Detect which cell encompasses the target text, then output its [X, Y] center coordinate. 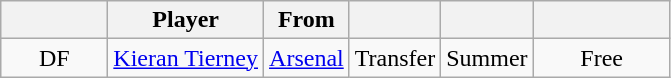
Summer [487, 58]
Free [602, 58]
Player [186, 20]
DF [54, 58]
Arsenal [307, 58]
Transfer [395, 58]
From [307, 20]
Kieran Tierney [186, 58]
